For the text-containing cell, return its midpoint in [X, Y] coordinate format. 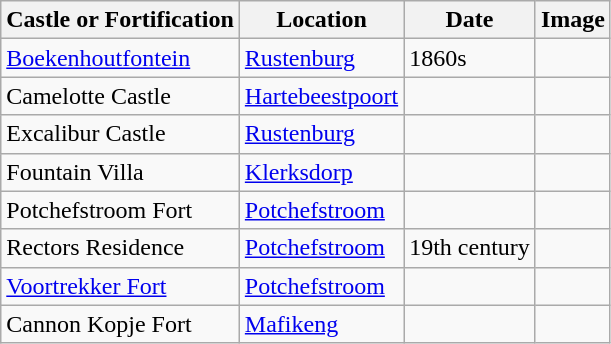
Location [321, 20]
Date [470, 20]
Klerksdorp [321, 172]
Mafikeng [321, 324]
Image [572, 20]
Hartebeestpoort [321, 96]
Potchefstroom Fort [120, 210]
1860s [470, 58]
Rectors Residence [120, 248]
Cannon Kopje Fort [120, 324]
Castle or Fortification [120, 20]
Fountain Villa [120, 172]
Excalibur Castle [120, 134]
Voortrekker Fort [120, 286]
19th century [470, 248]
Camelotte Castle [120, 96]
Boekenhoutfontein [120, 58]
